Return the (X, Y) coordinate for the center point of the cell that contains the specified text.  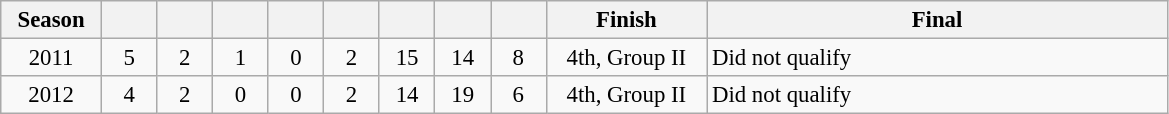
19 (463, 95)
Season (52, 20)
1 (241, 58)
6 (518, 95)
5 (129, 58)
Finish (626, 20)
4 (129, 95)
8 (518, 58)
2011 (52, 58)
2012 (52, 95)
15 (407, 58)
Final (938, 20)
